Identify which cell holds the provided text, then report its [X, Y] central coordinate. 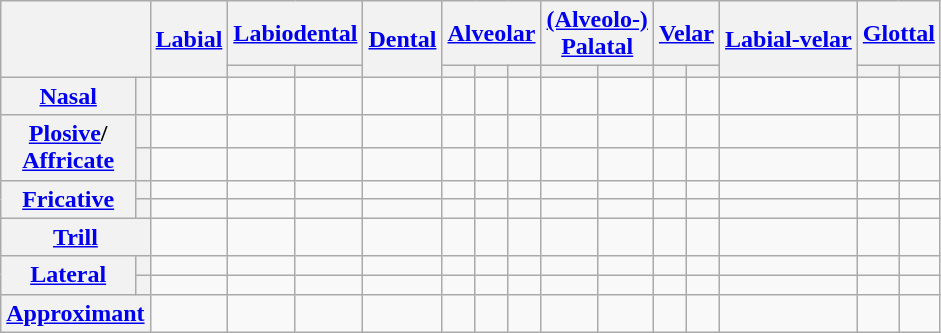
Alveolar [492, 34]
Glottal [898, 34]
Labial-velar [789, 39]
Plosive/Affricate [68, 148]
Velar [686, 34]
Labiodental [296, 34]
(Alveolo-)Palatal [597, 34]
Labial [189, 39]
Nasal [68, 96]
Trill [76, 237]
Dental [402, 39]
Lateral [68, 275]
Approximant [76, 313]
Fricative [68, 199]
